Return (x, y) of the center of cell containing provided text 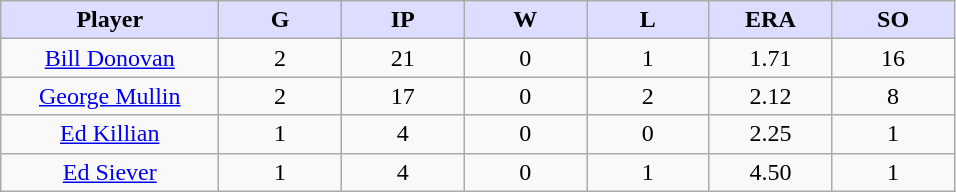
8 (894, 96)
2.12 (770, 96)
Ed Siever (110, 172)
George Mullin (110, 96)
L (648, 20)
2.25 (770, 134)
1.71 (770, 58)
SO (894, 20)
Player (110, 20)
17 (402, 96)
W (526, 20)
ERA (770, 20)
Bill Donovan (110, 58)
G (280, 20)
4.50 (770, 172)
16 (894, 58)
21 (402, 58)
Ed Killian (110, 134)
IP (402, 20)
